Provide the [X, Y] coordinate of the cell's center where the given text is located.  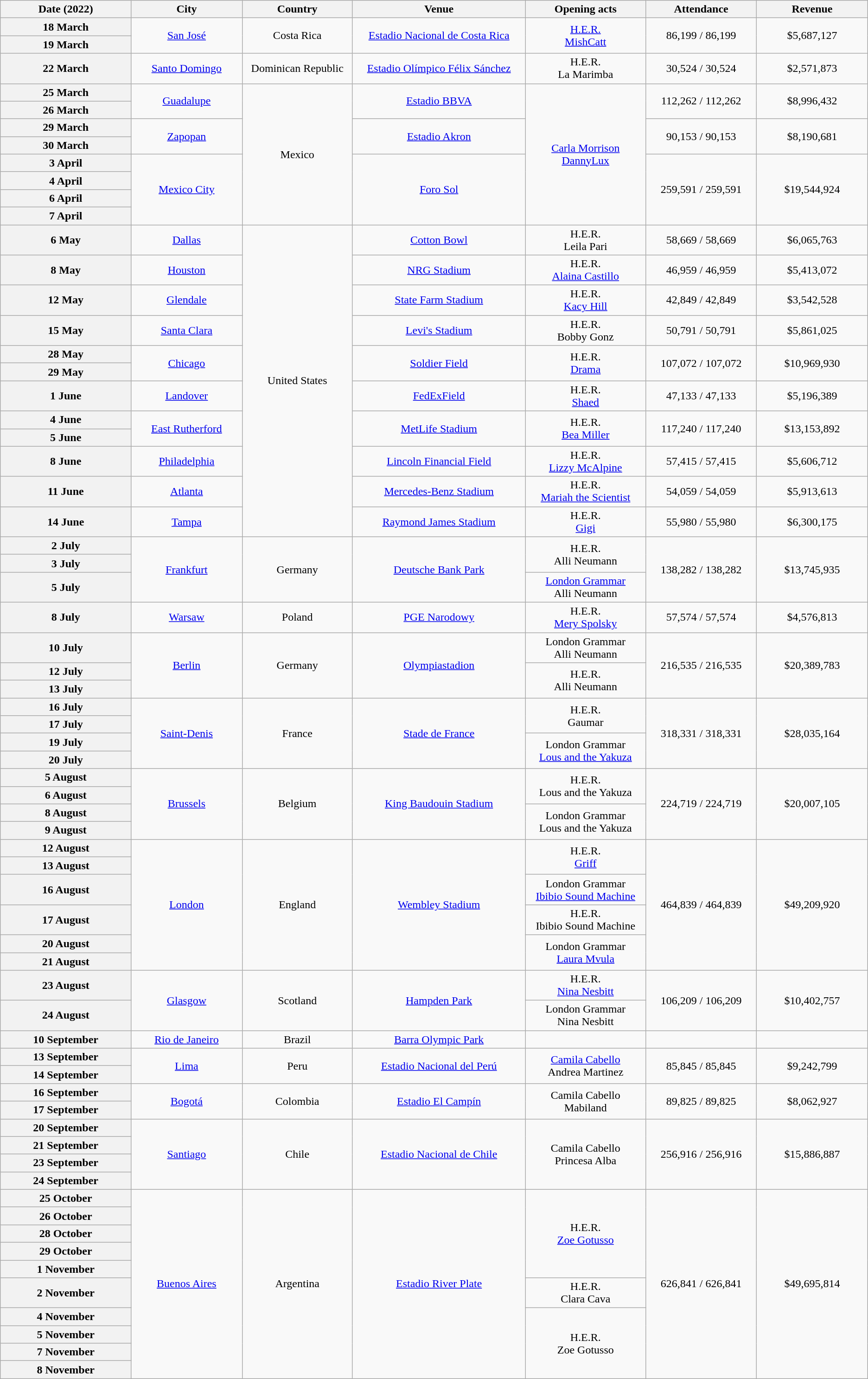
$19,544,924 [812, 189]
Estadio Nacional del Perú [439, 1066]
21 September [66, 1145]
26 March [66, 110]
5 June [66, 437]
4 June [66, 420]
6 April [66, 198]
25 March [66, 92]
Estadio BBVA [439, 101]
22 March [66, 69]
Scotland [297, 1001]
Estadio River Plate [439, 1284]
H.E.R.MishCatt [585, 36]
20 September [66, 1128]
City [186, 9]
Soldier Field [439, 363]
256,916 / 256,916 [701, 1154]
24 September [66, 1180]
29 May [66, 372]
19 March [66, 45]
FedExField [439, 396]
Warsaw [186, 617]
10 September [66, 1039]
$8,062,927 [812, 1101]
Santo Domingo [186, 69]
5 November [66, 1334]
15 May [66, 330]
Hampden Park [439, 1001]
San José [186, 36]
112,262 / 112,262 [701, 101]
$2,571,873 [812, 69]
25 October [66, 1198]
57,574 / 57,574 [701, 617]
Attendance [701, 9]
H.E.R.Gigi [585, 521]
Guadalupe [186, 101]
Camila CabelloPrincesa Alba [585, 1154]
13 August [66, 866]
Frankfurt [186, 570]
12 July [66, 672]
24 August [66, 1016]
H.E.R.Mariah the Scientist [585, 492]
H.E.R.La Marimba [585, 69]
2 July [66, 545]
626,841 / 626,841 [701, 1284]
106,209 / 106,209 [701, 1001]
Country [297, 9]
H.E.R.Bobby Gonz [585, 330]
Olympiastadion [439, 665]
$5,687,127 [812, 36]
55,980 / 55,980 [701, 521]
5 July [66, 587]
Philadelphia [186, 461]
$13,153,892 [812, 429]
Bogotá [186, 1101]
117,240 / 117,240 [701, 429]
20 July [66, 760]
$5,861,025 [812, 330]
Chicago [186, 363]
19 July [66, 742]
Brussels [186, 804]
Revenue [812, 9]
Barra Olympic Park [439, 1039]
Rio de Janeiro [186, 1039]
86,199 / 86,199 [701, 36]
46,959 / 46,959 [701, 270]
Estadio El Campín [439, 1101]
H.E.R.Shaed [585, 396]
3 July [66, 563]
Glendale [186, 301]
Camila CabelloAndrea Martinez [585, 1066]
East Rutherford [186, 429]
12 August [66, 848]
Santa Clara [186, 330]
London GrammarIbibio Sound Machine [585, 890]
Peru [297, 1066]
4 April [66, 180]
Deutsche Bank Park [439, 570]
11 June [66, 492]
89,825 / 89,825 [701, 1101]
47,133 / 47,133 [701, 396]
$5,913,613 [812, 492]
Lincoln Financial Field [439, 461]
NRG Stadium [439, 270]
Lima [186, 1066]
$15,886,887 [812, 1154]
42,849 / 42,849 [701, 301]
$9,242,799 [812, 1066]
$49,695,814 [812, 1284]
H.E.R.Drama [585, 363]
54,059 / 54,059 [701, 492]
Stade de France [439, 733]
9 August [66, 830]
Chile [297, 1154]
28 May [66, 354]
224,719 / 224,719 [701, 804]
16 July [66, 707]
90,153 / 90,153 [701, 136]
3 April [66, 163]
Raymond James Stadium [439, 521]
16 August [66, 890]
PGE Narodowy [439, 617]
23 August [66, 985]
50,791 / 50,791 [701, 330]
6 May [66, 239]
Saint-Denis [186, 733]
464,839 / 464,839 [701, 904]
London GrammarLaura Mvula [585, 952]
$20,007,105 [812, 804]
Belgium [297, 804]
H.E.R.Leila Pari [585, 239]
13 September [66, 1057]
Tampa [186, 521]
King Baudouin Stadium [439, 804]
H.E.R.Lizzy McAlpine [585, 461]
30,524 / 30,524 [701, 69]
$10,969,930 [812, 363]
H.E.R.Lous and the Yakuza [585, 786]
$49,209,920 [812, 904]
14 June [66, 521]
Estadio Nacional de Chile [439, 1154]
Cotton Bowl [439, 239]
State Farm Stadium [439, 301]
20 August [66, 943]
17 September [66, 1110]
17 August [66, 919]
H.E.R.Nina Nesbitt [585, 985]
Estadio Olímpico Félix Sánchez [439, 69]
H.E.R.Griff [585, 857]
107,072 / 107,072 [701, 363]
MetLife Stadium [439, 429]
Mexico City [186, 189]
H.E.R.Ibibio Sound Machine [585, 919]
France [297, 733]
18 March [66, 27]
85,845 / 85,845 [701, 1066]
17 July [66, 725]
$8,996,432 [812, 101]
Dallas [186, 239]
$5,413,072 [812, 270]
21 August [66, 962]
8 May [66, 270]
Glasgow [186, 1001]
12 May [66, 301]
Costa Rica [297, 36]
Atlanta [186, 492]
$13,745,935 [812, 570]
Date (2022) [66, 9]
8 June [66, 461]
8 August [66, 813]
7 April [66, 216]
$6,065,763 [812, 239]
1 November [66, 1269]
H.E.R.Gaumar [585, 716]
Mexico [297, 154]
$4,576,813 [812, 617]
7 November [66, 1352]
26 October [66, 1216]
8 July [66, 617]
Mercedes-Benz Stadium [439, 492]
13 July [66, 689]
Argentina [297, 1284]
Dominican Republic [297, 69]
Estadio Akron [439, 136]
Camila CabelloMabiland [585, 1101]
29 March [66, 128]
Wembley Stadium [439, 904]
5 August [66, 777]
Buenos Aires [186, 1284]
Landover [186, 396]
$5,196,389 [812, 396]
Carla MorrisonDannyLux [585, 154]
United States [297, 380]
57,415 / 57,415 [701, 461]
H.E.R.Mery Spolsky [585, 617]
H.E.R.Bea Miller [585, 429]
Opening acts [585, 9]
259,591 / 259,591 [701, 189]
London GrammarNina Nesbitt [585, 1016]
Estadio Nacional de Costa Rica [439, 36]
2 November [66, 1293]
H.E.R.Clara Cava [585, 1293]
$6,300,175 [812, 521]
H.E.R.Alaina Castillo [585, 270]
Venue [439, 9]
Colombia [297, 1101]
Zapopan [186, 136]
4 November [66, 1317]
Houston [186, 270]
Santiago [186, 1154]
H.E.R.Kacy Hill [585, 301]
1 June [66, 396]
$10,402,757 [812, 1001]
23 September [66, 1163]
$3,542,528 [812, 301]
6 August [66, 795]
London [186, 904]
England [297, 904]
8 November [66, 1370]
Foro Sol [439, 189]
$5,606,712 [812, 461]
10 July [66, 648]
28 October [66, 1233]
Berlin [186, 665]
Brazil [297, 1039]
Poland [297, 617]
14 September [66, 1075]
216,535 / 216,535 [701, 665]
$20,389,783 [812, 665]
138,282 / 138,282 [701, 570]
Levi's Stadium [439, 330]
58,669 / 58,669 [701, 239]
29 October [66, 1251]
30 March [66, 145]
318,331 / 318,331 [701, 733]
$28,035,164 [812, 733]
16 September [66, 1092]
$8,190,681 [812, 136]
